Output the (x, y) coordinate of the center of the cell containing the given text.  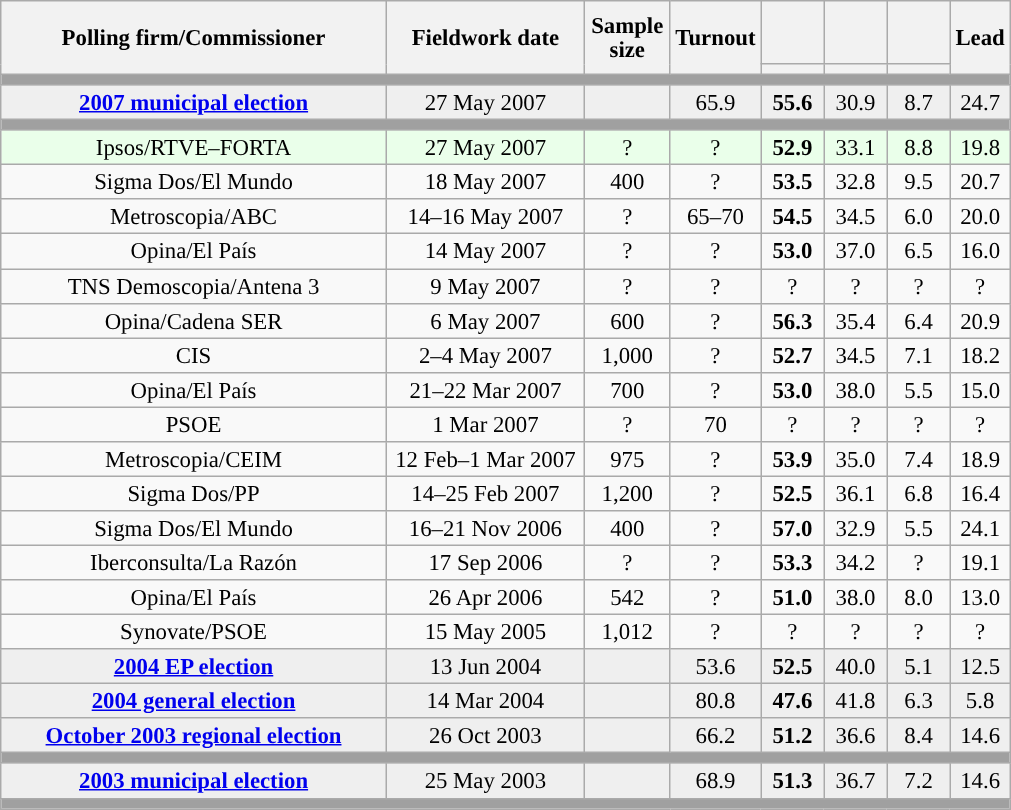
53.3 (792, 562)
700 (627, 390)
16.0 (980, 252)
37.0 (856, 252)
36.1 (856, 494)
51.0 (792, 598)
14–25 Feb 2007 (485, 494)
9.5 (918, 182)
70 (716, 424)
7.4 (918, 460)
1,200 (627, 494)
Metroscopia/CEIM (194, 460)
2007 municipal election (194, 102)
Iberconsulta/La Razón (194, 562)
66.2 (716, 736)
53.6 (716, 666)
6 May 2007 (485, 320)
5.1 (918, 666)
7.1 (918, 356)
30.9 (856, 102)
9 May 2007 (485, 286)
35.4 (856, 320)
Opina/Cadena SER (194, 320)
2003 municipal election (194, 782)
24.7 (980, 102)
16–21 Nov 2006 (485, 528)
TNS Demoscopia/Antena 3 (194, 286)
1 Mar 2007 (485, 424)
20.7 (980, 182)
19.1 (980, 562)
26 Apr 2006 (485, 598)
41.8 (856, 702)
15 May 2005 (485, 632)
8.4 (918, 736)
68.9 (716, 782)
40.0 (856, 666)
6.8 (918, 494)
16.4 (980, 494)
25 May 2003 (485, 782)
55.6 (792, 102)
8.8 (918, 148)
8.0 (918, 598)
32.8 (856, 182)
51.3 (792, 782)
52.7 (792, 356)
13 Jun 2004 (485, 666)
20.0 (980, 218)
8.7 (918, 102)
Synovate/PSOE (194, 632)
Ipsos/RTVE–FORTA (194, 148)
18.2 (980, 356)
1,012 (627, 632)
80.8 (716, 702)
14–16 May 2007 (485, 218)
Metroscopia/ABC (194, 218)
65–70 (716, 218)
Turnout (716, 38)
PSOE (194, 424)
12.5 (980, 666)
6.3 (918, 702)
21–22 Mar 2007 (485, 390)
14 May 2007 (485, 252)
56.3 (792, 320)
13.0 (980, 598)
12 Feb–1 Mar 2007 (485, 460)
15.0 (980, 390)
October 2003 regional election (194, 736)
6.5 (918, 252)
54.5 (792, 218)
19.8 (980, 148)
Polling firm/Commissioner (194, 38)
542 (627, 598)
975 (627, 460)
52.9 (792, 148)
Lead (980, 38)
CIS (194, 356)
18.9 (980, 460)
6.0 (918, 218)
33.1 (856, 148)
24.1 (980, 528)
26 Oct 2003 (485, 736)
1,000 (627, 356)
Fieldwork date (485, 38)
57.0 (792, 528)
32.9 (856, 528)
36.6 (856, 736)
5.8 (980, 702)
17 Sep 2006 (485, 562)
600 (627, 320)
53.9 (792, 460)
65.9 (716, 102)
2004 EP election (194, 666)
2004 general election (194, 702)
18 May 2007 (485, 182)
Sigma Dos/PP (194, 494)
Sample size (627, 38)
7.2 (918, 782)
34.2 (856, 562)
2–4 May 2007 (485, 356)
20.9 (980, 320)
14 Mar 2004 (485, 702)
47.6 (792, 702)
6.4 (918, 320)
35.0 (856, 460)
36.7 (856, 782)
53.5 (792, 182)
51.2 (792, 736)
